Capture the cell that displays the provided text and extract its [X, Y] central coordinate. 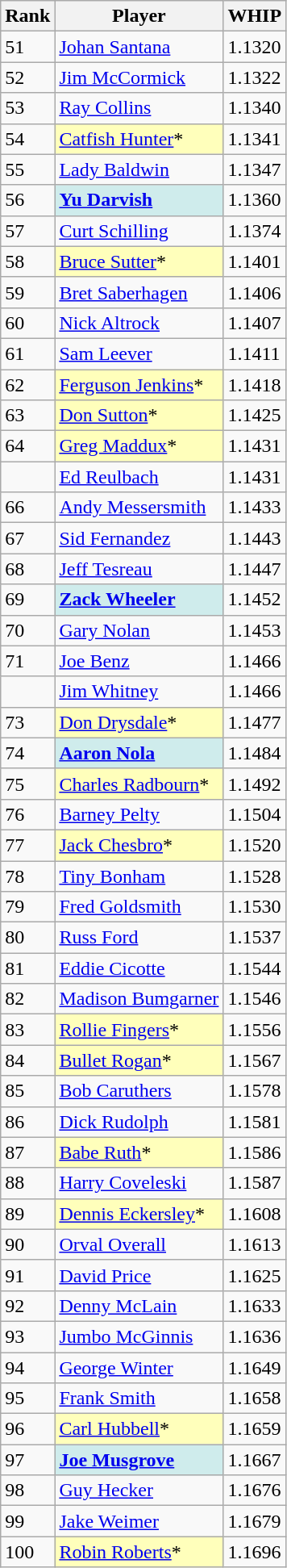
66 [27, 508]
78 [27, 876]
60 [27, 323]
59 [27, 292]
Nick Altrock [139, 323]
1.1492 [255, 784]
79 [27, 907]
David Price [139, 1275]
83 [27, 1030]
92 [27, 1306]
Sid Fernandez [139, 538]
55 [27, 169]
Joe Musgrove [139, 1460]
1.1546 [255, 999]
Jim McCormick [139, 77]
88 [27, 1183]
1.1520 [255, 845]
77 [27, 845]
87 [27, 1152]
1.1347 [255, 169]
Dick Rudolph [139, 1122]
1.1581 [255, 1122]
98 [27, 1491]
Joe Benz [139, 661]
96 [27, 1429]
1.1613 [255, 1244]
Robin Roberts* [139, 1552]
75 [27, 784]
Eddie Cicotte [139, 968]
Denny McLain [139, 1306]
Jack Chesbro* [139, 845]
Rollie Fingers* [139, 1030]
Sam Leever [139, 353]
71 [27, 661]
1.1528 [255, 876]
Frank Smith [139, 1399]
Ed Reulbach [139, 477]
1.1696 [255, 1552]
1.1578 [255, 1091]
Lady Baldwin [139, 169]
73 [27, 722]
Jumbo McGinnis [139, 1336]
Jeff Tesreau [139, 569]
Charles Radbourn* [139, 784]
58 [27, 261]
51 [27, 47]
Fred Goldsmith [139, 907]
1.1537 [255, 938]
1.1407 [255, 323]
64 [27, 446]
1.1636 [255, 1336]
1.1586 [255, 1152]
1.1320 [255, 47]
90 [27, 1244]
Curt Schilling [139, 231]
Zack Wheeler [139, 600]
89 [27, 1214]
1.1453 [255, 630]
61 [27, 353]
Bret Saberhagen [139, 292]
99 [27, 1521]
Harry Coveleski [139, 1183]
1.1477 [255, 722]
Guy Hecker [139, 1491]
Don Drysdale* [139, 722]
1.1484 [255, 753]
Russ Ford [139, 938]
1.1340 [255, 108]
Andy Messersmith [139, 508]
56 [27, 200]
Greg Maddux* [139, 446]
Carl Hubbell* [139, 1429]
70 [27, 630]
1.1649 [255, 1368]
1.1659 [255, 1429]
94 [27, 1368]
54 [27, 139]
76 [27, 814]
Catfish Hunter* [139, 139]
1.1411 [255, 353]
Dennis Eckersley* [139, 1214]
1.1587 [255, 1183]
1.1406 [255, 292]
Bruce Sutter* [139, 261]
91 [27, 1275]
1.1556 [255, 1030]
1.1418 [255, 385]
Madison Bumgarner [139, 999]
Ferguson Jenkins* [139, 385]
1.1433 [255, 508]
1.1401 [255, 261]
Barney Pelty [139, 814]
1.1625 [255, 1275]
1.1504 [255, 814]
63 [27, 416]
Babe Ruth* [139, 1152]
1.1322 [255, 77]
74 [27, 753]
1.1452 [255, 600]
86 [27, 1122]
93 [27, 1336]
82 [27, 999]
80 [27, 938]
53 [27, 108]
85 [27, 1091]
Jake Weimer [139, 1521]
Yu Darvish [139, 200]
67 [27, 538]
Orval Overall [139, 1244]
1.1530 [255, 907]
Player [139, 16]
1.1676 [255, 1491]
Bullet Rogan* [139, 1060]
1.1425 [255, 416]
1.1679 [255, 1521]
Jim Whitney [139, 692]
1.1633 [255, 1306]
George Winter [139, 1368]
57 [27, 231]
Aaron Nola [139, 753]
1.1544 [255, 968]
69 [27, 600]
Don Sutton* [139, 416]
95 [27, 1399]
1.1360 [255, 200]
1.1667 [255, 1460]
Ray Collins [139, 108]
Johan Santana [139, 47]
WHIP [255, 16]
1.1608 [255, 1214]
62 [27, 385]
Rank [27, 16]
68 [27, 569]
81 [27, 968]
Tiny Bonham [139, 876]
1.1447 [255, 569]
1.1443 [255, 538]
Bob Caruthers [139, 1091]
1.1374 [255, 231]
1.1567 [255, 1060]
1.1341 [255, 139]
52 [27, 77]
100 [27, 1552]
1.1658 [255, 1399]
84 [27, 1060]
Gary Nolan [139, 630]
97 [27, 1460]
